Find where the given text appears and provide that cell's center as (x, y) coordinate. 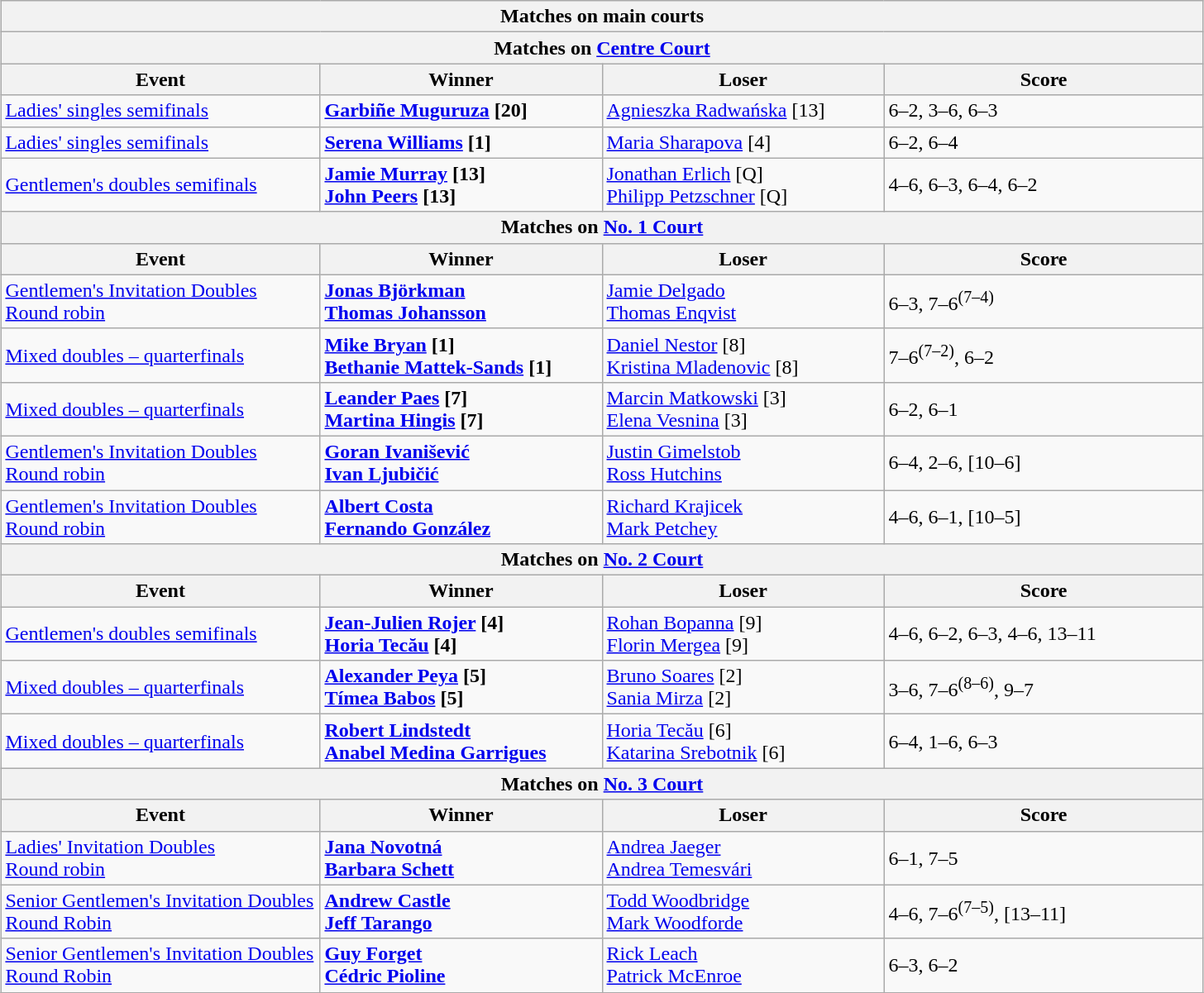
Alexander Peya [5] Tímea Babos [5] (461, 688)
Richard Krajicek Mark Petchey (743, 516)
Goran Ivanišević Ivan Ljubičić (461, 463)
Mike Bryan [1] Bethanie Mattek-Sands [1] (461, 356)
Matches on No. 3 Court (602, 784)
4–6, 6–3, 6–4, 6–2 (1044, 185)
6–4, 2–6, [10–6] (1044, 463)
Matches on main courts (602, 17)
Matches on No. 1 Court (602, 227)
6–3, 6–2 (1044, 966)
Justin Gimelstob Ross Hutchins (743, 463)
Maria Sharapova [4] (743, 142)
7–6(7–2), 6–2 (1044, 356)
6–3, 7–6(7–4) (1044, 301)
Jonas Björkman Thomas Johansson (461, 301)
Andrea Jaeger Andrea Temesvári (743, 858)
6–2, 6–4 (1044, 142)
Ladies' Invitation Doubles Round robin (160, 858)
Albert Costa Fernando González (461, 516)
Serena Williams [1] (461, 142)
6–2, 3–6, 6–3 (1044, 111)
Jamie Murray [13] John Peers [13] (461, 185)
Guy Forget Cédric Pioline (461, 966)
Jonathan Erlich [Q] Philipp Petzschner [Q] (743, 185)
Jamie Delgado Thomas Enqvist (743, 301)
Garbiñe Muguruza [20] (461, 111)
4–6, 7–6(7–5), [13–11] (1044, 911)
6–2, 6–1 (1044, 408)
Matches on Centre Court (602, 48)
Jean-Julien Rojer [4] Horia Tecău [4] (461, 633)
Horia Tecău [6] Katarina Srebotnik [6] (743, 741)
4–6, 6–1, [10–5] (1044, 516)
Marcin Matkowski [3] Elena Vesnina [3] (743, 408)
Bruno Soares [2] Sania Mirza [2] (743, 688)
6–4, 1–6, 6–3 (1044, 741)
Rohan Bopanna [9] Florin Mergea [9] (743, 633)
Rick Leach Patrick McEnroe (743, 966)
Agnieszka Radwańska [13] (743, 111)
Daniel Nestor [8] Kristina Mladenovic [8] (743, 356)
3–6, 7–6(8–6), 9–7 (1044, 688)
Robert Lindstedt Anabel Medina Garrigues (461, 741)
Andrew Castle Jeff Tarango (461, 911)
Todd Woodbridge Mark Woodforde (743, 911)
Jana Novotná Barbara Schett (461, 858)
Leander Paes [7] Martina Hingis [7] (461, 408)
Matches on No. 2 Court (602, 560)
6–1, 7–5 (1044, 858)
4–6, 6–2, 6–3, 4–6, 13–11 (1044, 633)
